Detect which cell encompasses the target text, then output its (X, Y) center coordinate. 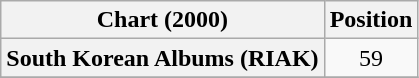
Position (371, 20)
59 (371, 58)
Chart (2000) (162, 20)
South Korean Albums (RIAK) (162, 58)
